Extract the [X, Y] coordinate from the center of the cell holding the provided text.  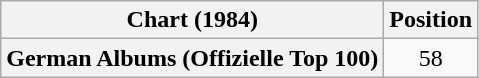
58 [431, 58]
Position [431, 20]
German Albums (Offizielle Top 100) [192, 58]
Chart (1984) [192, 20]
